Scan for the cell matching the given text and deliver its (x, y) coordinate at center. 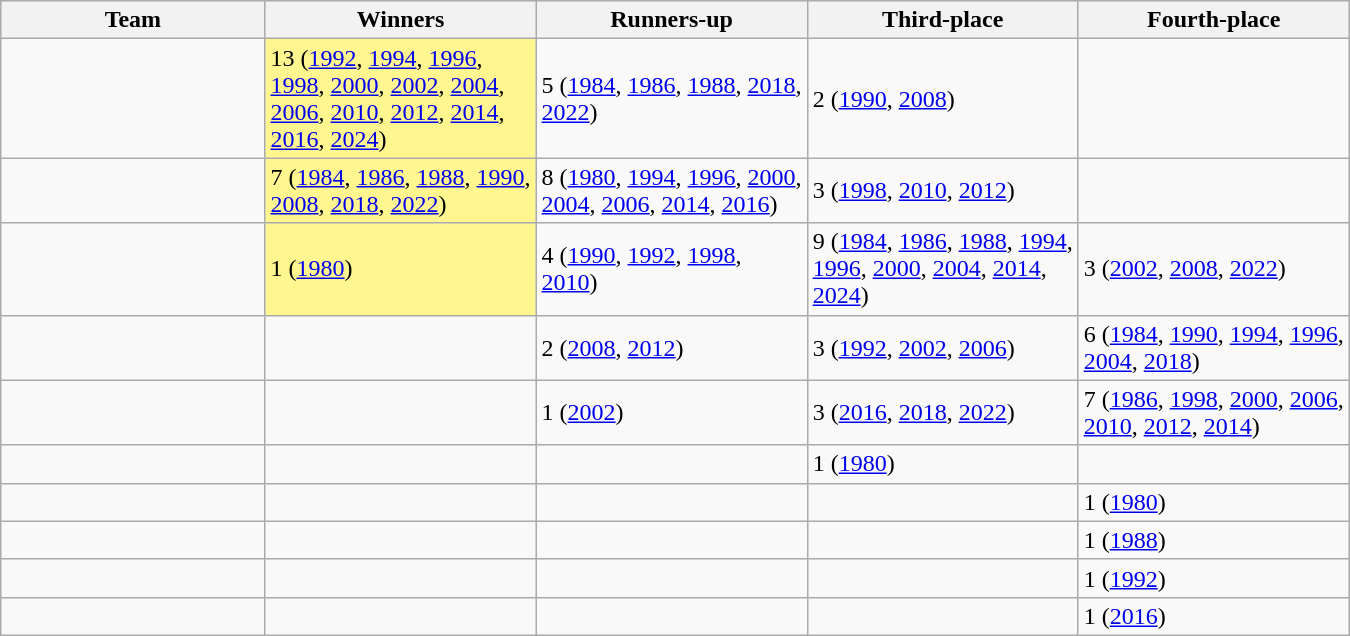
Third-place (942, 20)
7 (1986, 1998, 2000, 2006, 2010, 2012, 2014) (1214, 412)
2 (1990, 2008) (942, 98)
6 (1984, 1990, 1994, 1996, 2004, 2018) (1214, 348)
13 (1992, 1994, 1996, 1998, 2000, 2002, 2004, 2006, 2010, 2012, 2014, 2016, 2024) (400, 98)
3 (1998, 2010, 2012) (942, 190)
Fourth-place (1214, 20)
Winners (400, 20)
1 (1992) (1214, 578)
3 (1992, 2002, 2006) (942, 348)
Team (133, 20)
Runners-up (672, 20)
2 (2008, 2012) (672, 348)
7 (1984, 1986, 1988, 1990, 2008, 2018, 2022) (400, 190)
5 (1984, 1986, 1988, 2018, 2022) (672, 98)
9 (1984, 1986, 1988, 1994, 1996, 2000, 2004, 2014, 2024) (942, 269)
1 (2016) (1214, 616)
1 (2002) (672, 412)
3 (2016, 2018, 2022) (942, 412)
3 (2002, 2008, 2022) (1214, 269)
1 (1988) (1214, 540)
4 (1990, 1992, 1998, 2010) (672, 269)
8 (1980, 1994, 1996, 2000, 2004, 2006, 2014, 2016) (672, 190)
